Locate the cell with the specified text and output its [x, y] center coordinate. 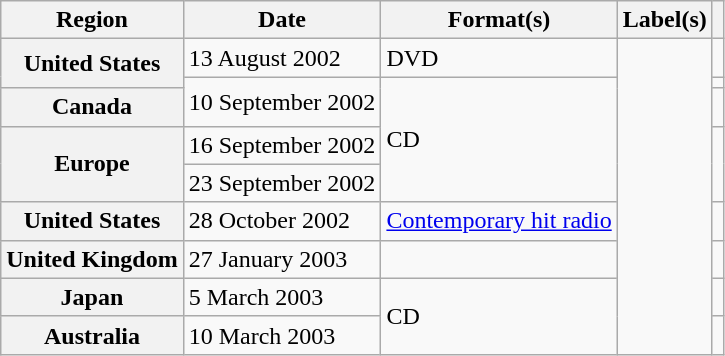
10 September 2002 [282, 102]
DVD [499, 58]
Region [92, 20]
Canada [92, 107]
Date [282, 20]
13 August 2002 [282, 58]
Contemporary hit radio [499, 221]
United Kingdom [92, 259]
23 September 2002 [282, 183]
27 January 2003 [282, 259]
Australia [92, 335]
Format(s) [499, 20]
28 October 2002 [282, 221]
Label(s) [664, 20]
5 March 2003 [282, 297]
Japan [92, 297]
16 September 2002 [282, 145]
Europe [92, 164]
10 March 2003 [282, 335]
